Pinpoint the cell where the given text exists, returning its (x, y) midpoint coordinate. 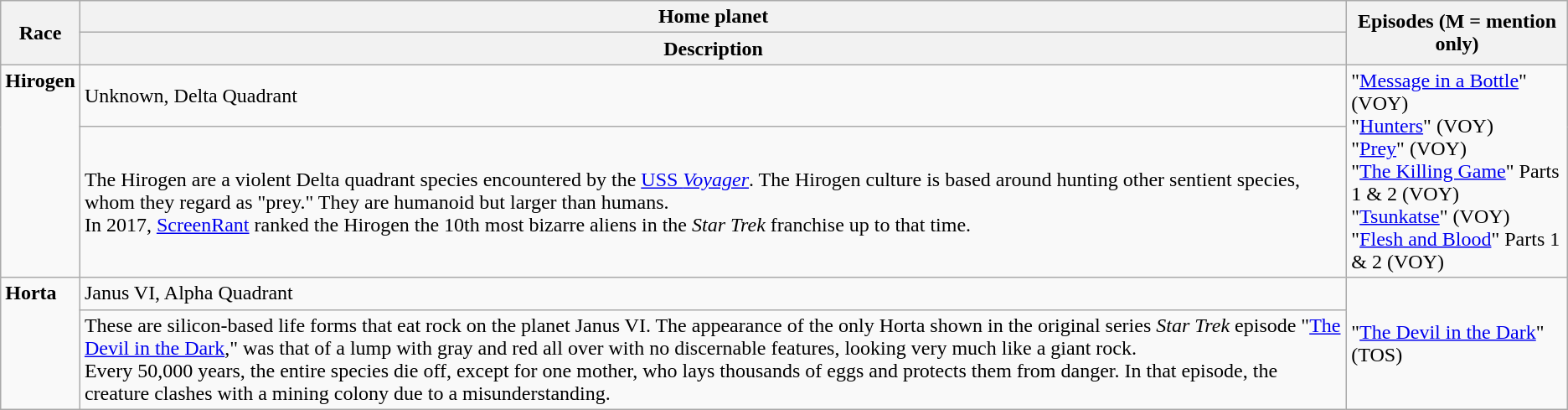
Episodes (M = mention only) (1457, 33)
Race (40, 33)
Home planet (713, 17)
Description (713, 49)
"Message in a Bottle"(VOY)"Hunters" (VOY)"Prey" (VOY)"The Killing Game" Parts 1 & 2 (VOY)"Tsunkatse" (VOY)"Flesh and Blood" Parts 1 & 2 (VOY) (1457, 171)
Unknown, Delta Quadrant (713, 96)
Hirogen (40, 171)
"The Devil in the Dark" (TOS) (1457, 344)
Horta (40, 344)
Janus VI, Alpha Quadrant (713, 293)
